Return (x, y) of the center of cell containing provided text 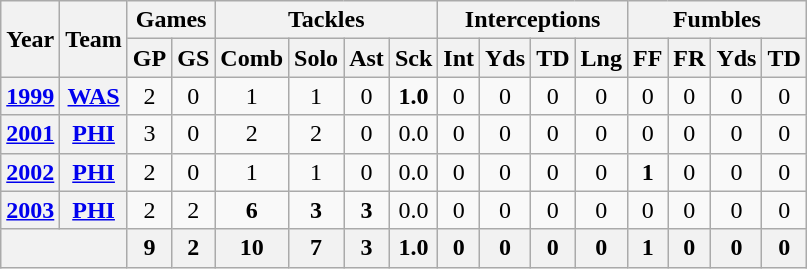
GP (149, 58)
2002 (30, 172)
2003 (30, 210)
Team (94, 39)
Lng (601, 58)
Ast (367, 58)
9 (149, 248)
Fumbles (716, 20)
1999 (30, 96)
WAS (94, 96)
Interceptions (533, 20)
Solo (316, 58)
6 (252, 210)
10 (252, 248)
Comb (252, 58)
Year (30, 39)
2001 (30, 134)
FF (647, 58)
Games (170, 20)
Tackles (326, 20)
FR (690, 58)
GS (194, 58)
Int (459, 58)
Sck (413, 58)
7 (316, 248)
